Capture the cell that displays the provided text and extract its [x, y] central coordinate. 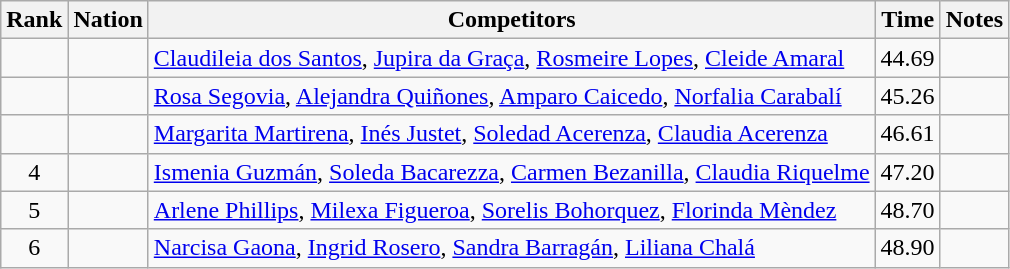
44.69 [908, 58]
46.61 [908, 134]
48.70 [908, 210]
Time [908, 20]
5 [34, 210]
48.90 [908, 248]
Margarita Martirena, Inés Justet, Soledad Acerenza, Claudia Acerenza [512, 134]
47.20 [908, 172]
Competitors [512, 20]
Narcisa Gaona, Ingrid Rosero, Sandra Barragán, Liliana Chalá [512, 248]
Ismenia Guzmán, Soleda Bacarezza, Carmen Bezanilla, Claudia Riquelme [512, 172]
Claudileia dos Santos, Jupira da Graça, Rosmeire Lopes, Cleide Amaral [512, 58]
6 [34, 248]
4 [34, 172]
Rosa Segovia, Alejandra Quiñones, Amparo Caicedo, Norfalia Carabalí [512, 96]
Notes [974, 20]
45.26 [908, 96]
Nation [108, 20]
Arlene Phillips, Milexa Figueroa, Sorelis Bohorquez, Florinda Mèndez [512, 210]
Rank [34, 20]
